Determine the [x, y] coordinate at the center of the cell enclosing the given text.  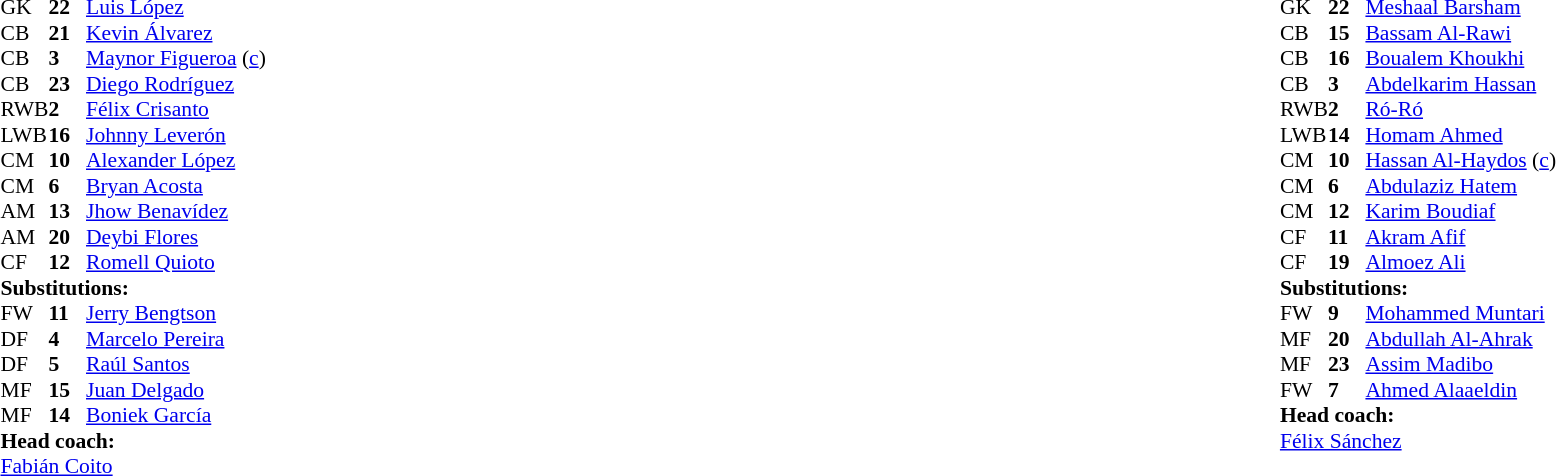
Jhow Benavídez [176, 211]
Bassam Al-Rawi [1460, 33]
Marcelo Pereira [176, 339]
Boniek García [176, 415]
Bryan Acosta [176, 186]
Jerry Bengtson [176, 313]
Romell Quioto [176, 263]
Alexander López [176, 161]
9 [1347, 313]
Boualem Khoukhi [1460, 59]
Ahmed Alaaeldin [1460, 390]
Hassan Al-Haydos (c) [1460, 161]
Juan Delgado [176, 390]
Félix Sánchez [1418, 441]
Mohammed Muntari [1460, 313]
Kevin Álvarez [176, 33]
21 [67, 33]
Karim Boudiaf [1460, 211]
Almoez Ali [1460, 263]
Félix Crisanto [176, 109]
Assim Madibo [1460, 365]
Abdulaziz Hatem [1460, 186]
7 [1347, 390]
Abdullah Al-Ahrak [1460, 339]
4 [67, 339]
Akram Afif [1460, 237]
Deybi Flores [176, 237]
Diego Rodríguez [176, 84]
19 [1347, 263]
Homam Ahmed [1460, 135]
Raúl Santos [176, 365]
Abdelkarim Hassan [1460, 84]
5 [67, 365]
13 [67, 211]
Johnny Leverón [176, 135]
Ró-Ró [1460, 109]
Maynor Figueroa (c) [176, 59]
